Return (X, Y) of the center of cell containing provided text 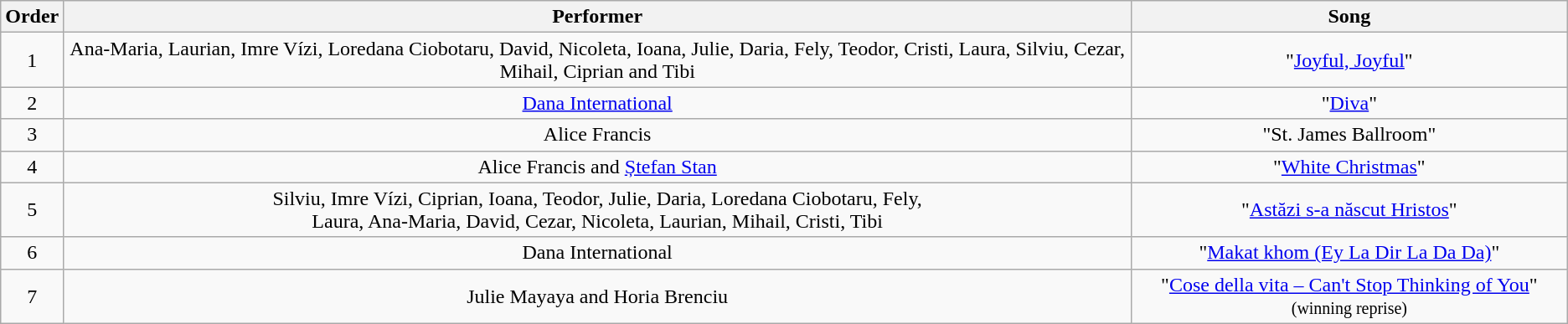
"White Christmas" (1349, 167)
"St. James Ballroom" (1349, 135)
"Joyful, Joyful" (1349, 60)
Order (32, 17)
4 (32, 167)
"Diva" (1349, 103)
Alice Francis and Ștefan Stan (598, 167)
2 (32, 103)
6 (32, 253)
Alice Francis (598, 135)
"Cose della vita – Can't Stop Thinking of You" (winning reprise) (1349, 296)
"Astăzi s-a născut Hristos" (1349, 209)
1 (32, 60)
Song (1349, 17)
3 (32, 135)
5 (32, 209)
"Makat khom (Ey La Dir La Da Da)" (1349, 253)
Performer (598, 17)
7 (32, 296)
Julie Mayaya and Horia Brenciu (598, 296)
